Return the [X, Y] coordinate for the center point of the cell that contains the specified text.  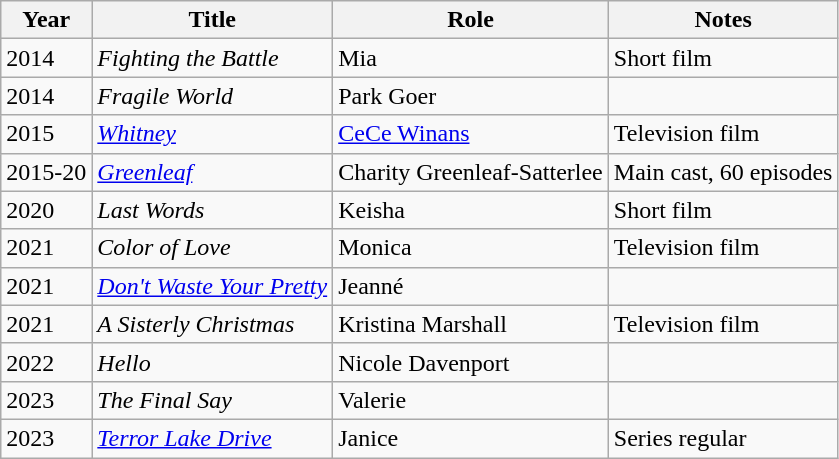
Year [46, 20]
Fragile World [212, 96]
Nicole Davenport [471, 362]
Charity Greenleaf-Satterlee [471, 172]
Monica [471, 248]
Whitney [212, 134]
Greenleaf [212, 172]
2020 [46, 210]
A Sisterly Christmas [212, 324]
Notes [723, 20]
Main cast, 60 episodes [723, 172]
Keisha [471, 210]
Title [212, 20]
The Final Say [212, 400]
Mia [471, 58]
Series regular [723, 438]
Role [471, 20]
Janice [471, 438]
2015-20 [46, 172]
2022 [46, 362]
2015 [46, 134]
Park Goer [471, 96]
Fighting the Battle [212, 58]
Valerie [471, 400]
Color of Love [212, 248]
Terror Lake Drive [212, 438]
Kristina Marshall [471, 324]
Last Words [212, 210]
Don't Waste Your Pretty [212, 286]
CeCe Winans [471, 134]
Hello [212, 362]
Jeanné [471, 286]
